Provide the [x, y] coordinate of the cell's center where the given text is located.  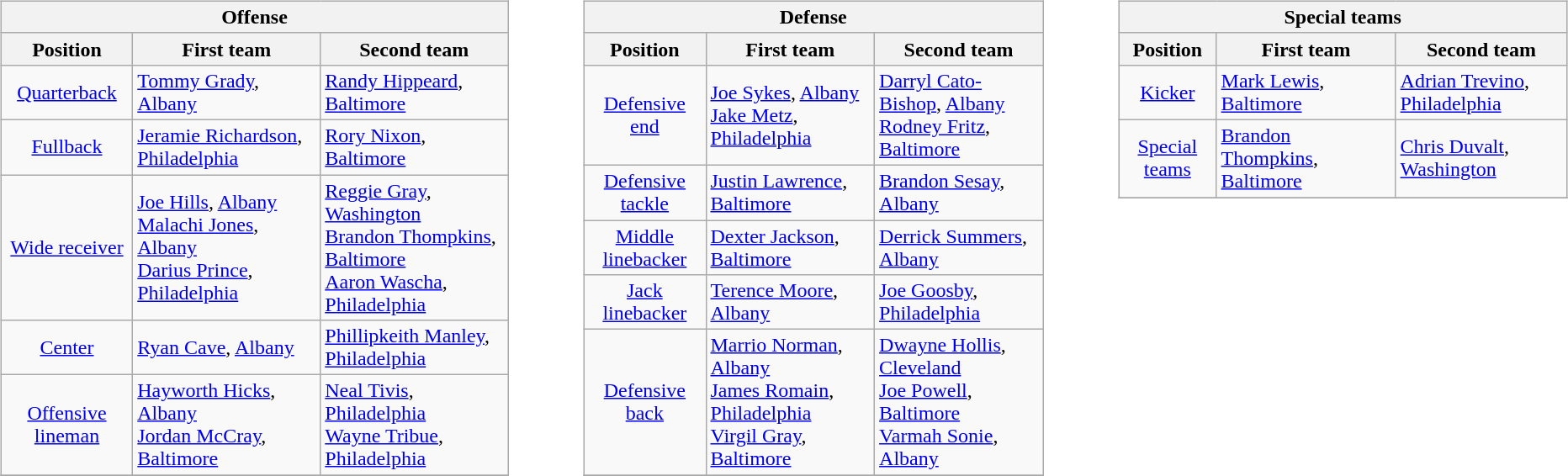
Dwayne Hollis, ClevelandJoe Powell, BaltimoreVarmah Sonie, Albany [959, 402]
Brandon Sesay, Albany [959, 192]
Brandon Thompkins, Baltimore [1306, 158]
Dexter Jackson, Baltimore [791, 247]
Randy Hippeard, Baltimore [414, 93]
Joe Goosby, Philadelphia [959, 303]
Offense [254, 17]
Darryl Cato-Bishop, AlbanyRodney Fritz, Baltimore [959, 114]
Fullback [66, 146]
Adrian Trevino, Philadelphia [1481, 93]
Rory Nixon, Baltimore [414, 146]
Terence Moore, Albany [791, 303]
Defensive end [644, 114]
Middle linebacker [644, 247]
Offensive lineman [66, 426]
Jack linebacker [644, 303]
Reggie Gray, WashingtonBrandon Thompkins, BaltimoreAaron Wascha, Philadelphia [414, 247]
Derrick Summers, Albany [959, 247]
Phillipkeith Manley, Philadelphia [414, 348]
Neal Tivis, PhiladelphiaWayne Tribue, Philadelphia [414, 426]
Kicker [1168, 93]
Defense [813, 17]
Quarterback [66, 93]
Mark Lewis, Baltimore [1306, 93]
Hayworth Hicks, AlbanyJordan McCray, Baltimore [227, 426]
Ryan Cave, Albany [227, 348]
Center [66, 348]
Joe Sykes, AlbanyJake Metz, Philadelphia [791, 114]
Joe Hills, AlbanyMalachi Jones, AlbanyDarius Prince, Philadelphia [227, 247]
Defensive back [644, 402]
Marrio Norman, AlbanyJames Romain, PhiladelphiaVirgil Gray, Baltimore [791, 402]
Defensive tackle [644, 192]
Tommy Grady, Albany [227, 93]
Justin Lawrence, Baltimore [791, 192]
Wide receiver [66, 247]
Jeramie Richardson, Philadelphia [227, 146]
Chris Duvalt, Washington [1481, 158]
